Output the [x, y] coordinate of the center of the cell containing the given text.  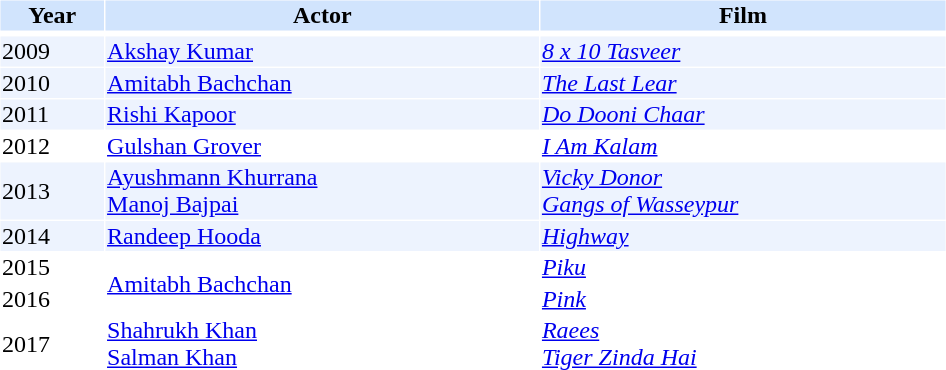
Vicky Donor Gangs of Wasseypur [742, 190]
2011 [52, 115]
2015 [52, 267]
Actor [322, 15]
I Am Kalam [742, 146]
2010 [52, 83]
Randeep Hooda [322, 236]
2013 [52, 190]
2014 [52, 236]
Film [742, 15]
The Last Lear [742, 83]
2012 [52, 146]
Do Dooni Chaar [742, 115]
Akshay Kumar [322, 51]
2009 [52, 51]
2016 [52, 299]
Rishi Kapoor [322, 115]
Pink [742, 299]
Piku [742, 267]
Year [52, 15]
Gulshan Grover [322, 146]
Ayushmann Khurrana Manoj Bajpai [322, 190]
Highway [742, 236]
8 x 10 Tasveer [742, 51]
